Search for the cell housing the specified text and yield its [X, Y] center coordinate. 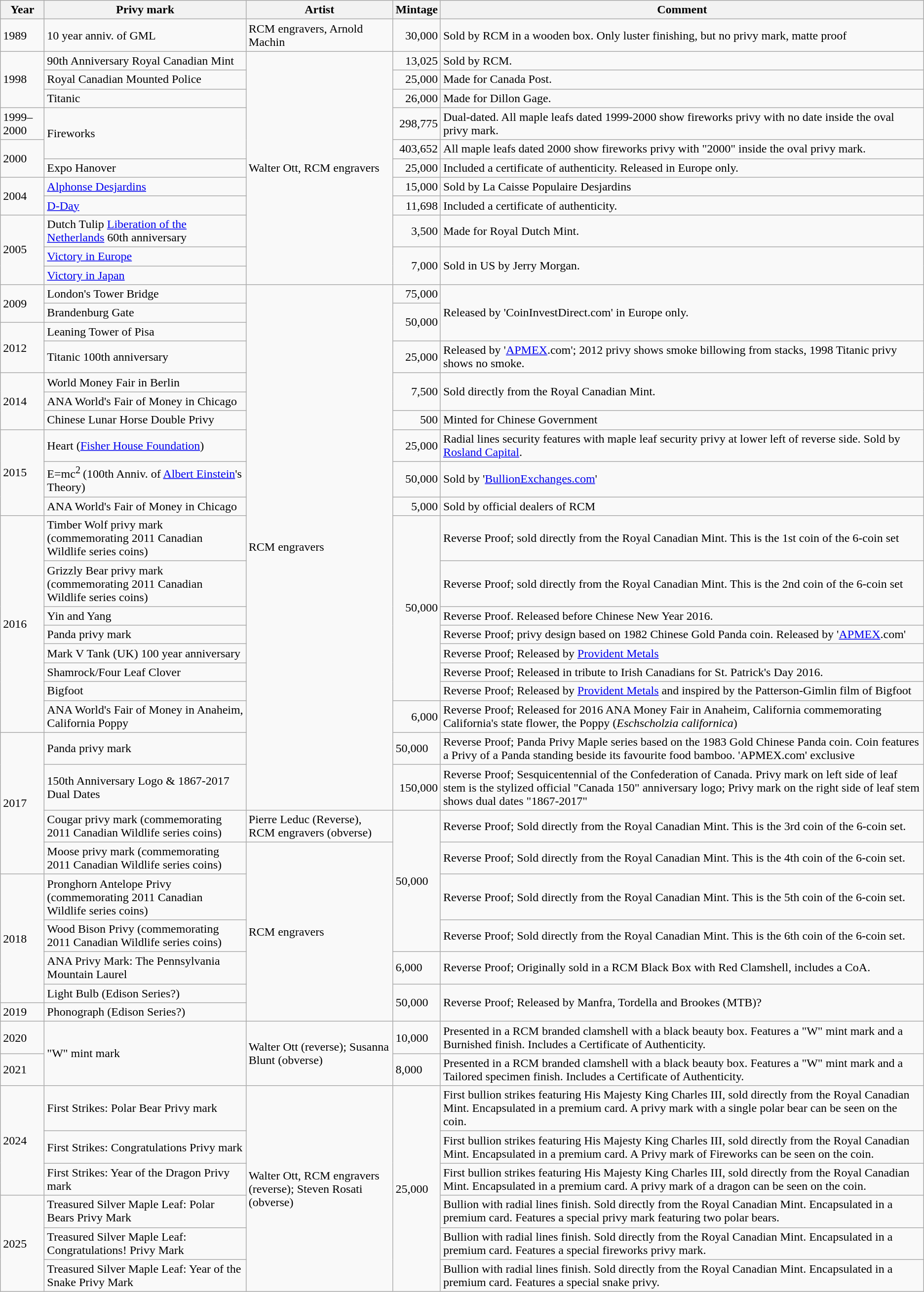
10,000 [417, 1037]
World Money Fair in Berlin [145, 382]
ANA World's Fair of Money in Anaheim, California Poppy [145, 717]
Walter Ott, RCM engravers [319, 168]
7,500 [417, 392]
First Strikes: Year of the Dragon Privy mark [145, 1179]
First Strikes: Polar Bear Privy mark [145, 1108]
2014 [23, 401]
3,500 [417, 231]
150,000 [417, 787]
2017 [23, 803]
Reverse Proof; Released for 2016 ANA Money Fair in Anaheim, California commemorating California's state flower, the Poppy (Eschscholzia californica) [682, 717]
Sold directly from the Royal Canadian Mint. [682, 392]
Phonograph (Edison Series?) [145, 1012]
5,000 [417, 506]
1989 [23, 36]
Reverse Proof. Released before Chinese New Year 2016. [682, 616]
2016 [23, 624]
Titanic 100th anniversary [145, 357]
Dual-dated. All maple leafs dated 1999-2000 show fireworks privy with no date inside the oval privy mark. [682, 123]
Reverse Proof; Originally sold in a RCM Black Box with Red Clamshell, includes a CoA. [682, 968]
13,025 [417, 61]
Included a certificate of authenticity. [682, 205]
Victory in Europe [145, 256]
Reverse Proof; Sold directly from the Royal Canadian Mint. This is the 3rd coin of the 6-coin set. [682, 826]
Expo Hanover [145, 168]
Sold by official dealers of RCM [682, 506]
Released by 'APMEX.com'; 2012 privy shows smoke billowing from stacks, 1998 Titanic privy shows no smoke. [682, 357]
Mintage [417, 10]
Made for Dillon Gage. [682, 98]
Dutch Tulip Liberation of the Netherlands 60th anniversary [145, 231]
Cougar privy mark (commemorating 2011 Canadian Wildlife series coins) [145, 826]
2005 [23, 250]
Chinese Lunar Horse Double Privy [145, 420]
Reverse Proof; Released in tribute to Irish Canadians for St. Patrick's Day 2016. [682, 672]
10 year anniv. of GML [145, 36]
London's Tower Bridge [145, 294]
First Strikes: Congratulations Privy mark [145, 1147]
2025 [23, 1244]
15,000 [417, 187]
Treasured Silver Maple Leaf: Year of the Snake Privy Mark [145, 1275]
Yin and Yang [145, 616]
Year [23, 10]
Heart (Fisher House Foundation) [145, 445]
Brandenburg Gate [145, 313]
RCM engravers, Arnold Machin [319, 36]
Timber Wolf privy mark (commemorating 2011 Canadian Wildlife series coins) [145, 538]
Reverse Proof; Sold directly from the Royal Canadian Mint. This is the 4th coin of the 6-coin set. [682, 858]
Bigfoot [145, 691]
Leaning Tower of Pisa [145, 332]
"W" mint mark [145, 1054]
Moose privy mark (commemorating 2011 Canadian Wildlife series coins) [145, 858]
Walter Ott (reverse); Susanna Blunt (obverse) [319, 1054]
298,775 [417, 123]
Reverse Proof; Released by Provident Metals [682, 653]
Reverse Proof; Released by Manfra, Tordella and Brookes (MTB)? [682, 1003]
Reverse Proof; Sold directly from the Royal Canadian Mint. This is the 5th coin of the 6-coin set. [682, 897]
Reverse Proof; privy design based on 1982 Chinese Gold Panda coin. Released by 'APMEX.com' [682, 635]
2021 [23, 1070]
1999–2000 [23, 123]
Comment [682, 10]
Shamrock/Four Leaf Clover [145, 672]
2019 [23, 1012]
2004 [23, 196]
1998 [23, 79]
Sold by RCM. [682, 61]
2020 [23, 1037]
Released by 'CoinInvestDirect.com' in Europe only. [682, 313]
7,000 [417, 266]
ANA Privy Mark: The Pennsylvania Mountain Laurel [145, 968]
D-Day [145, 205]
150th Anniversary Logo & 1867-2017 Dual Dates [145, 787]
30,000 [417, 36]
500 [417, 420]
All maple leafs dated 2000 show fireworks privy with "2000" inside the oval privy mark. [682, 149]
Sold by RCM in a wooden box. Only luster finishing, but no privy mark, matte proof [682, 36]
26,000 [417, 98]
Pronghorn Antelope Privy (commemorating 2011 Canadian Wildlife series coins) [145, 897]
Grizzly Bear privy mark (commemorating 2011 Canadian Wildlife series coins) [145, 584]
11,698 [417, 205]
Wood Bison Privy (commemorating 2011 Canadian Wildlife series coins) [145, 936]
Sold in US by Jerry Morgan. [682, 266]
Treasured Silver Maple Leaf: Congratulations! Privy Mark [145, 1244]
Reverse Proof; Sold directly from the Royal Canadian Mint. This is the 6th coin of the 6-coin set. [682, 936]
2012 [23, 347]
Sold by 'BullionExchanges.com' [682, 479]
2009 [23, 304]
Privy mark [145, 10]
Light Bulb (Edison Series?) [145, 993]
Sold by La Caisse Populaire Desjardins [682, 187]
Titanic [145, 98]
Made for Royal Dutch Mint. [682, 231]
8,000 [417, 1070]
75,000 [417, 294]
2018 [23, 938]
Radial lines security features with maple leaf security privy at lower left of reverse side. Sold by Rosland Capital. [682, 445]
Royal Canadian Mounted Police [145, 79]
403,652 [417, 149]
Bullion with radial lines finish. Sold directly from the Royal Canadian Mint. Encapsulated in a premium card. Features a special snake privy. [682, 1275]
Artist [319, 10]
Victory in Japan [145, 275]
Minted for Chinese Government [682, 420]
2024 [23, 1140]
90th Anniversary Royal Canadian Mint [145, 61]
Included a certificate of authenticity. Released in Europe only. [682, 168]
Treasured Silver Maple Leaf: Polar Bears Privy Mark [145, 1211]
2000 [23, 158]
E=mc2 (100th Anniv. of Albert Einstein's Theory) [145, 479]
Pierre Leduc (Reverse), RCM engravers (obverse) [319, 826]
2015 [23, 473]
Fireworks [145, 133]
Made for Canada Post. [682, 79]
Alphonse Desjardins [145, 187]
Reverse Proof; Released by Provident Metals and inspired by the Patterson-Gimlin film of Bigfoot [682, 691]
Reverse Proof; sold directly from the Royal Canadian Mint. This is the 1st coin of the 6-coin set [682, 538]
Mark V Tank (UK) 100 year anniversary [145, 653]
Reverse Proof; sold directly from the Royal Canadian Mint. This is the 2nd coin of the 6-coin set [682, 584]
Walter Ott, RCM engravers (reverse); Steven Rosati (obverse) [319, 1188]
